Provide the (X, Y) coordinate of the cell's center where the given text is located.  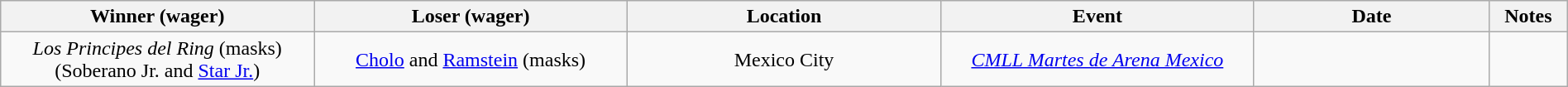
Loser (wager) (471, 17)
Winner (wager) (157, 17)
Cholo and Ramstein (masks) (471, 60)
Mexico City (784, 60)
Los Principes del Ring (masks)(Soberano Jr. and Star Jr.) (157, 60)
Notes (1528, 17)
Date (1371, 17)
CMLL Martes de Arena Mexico (1097, 60)
Location (784, 17)
Event (1097, 17)
